Detect which cell encompasses the target text, then output its [X, Y] center coordinate. 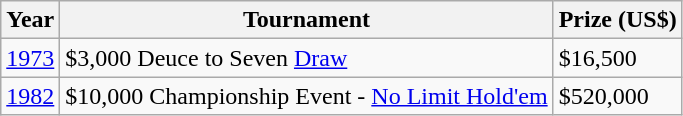
$16,500 [618, 58]
1973 [30, 58]
Tournament [306, 20]
$10,000 Championship Event - No Limit Hold'em [306, 96]
$3,000 Deuce to Seven Draw [306, 58]
Year [30, 20]
Prize (US$) [618, 20]
$520,000 [618, 96]
1982 [30, 96]
